Scan for the cell matching the given text and deliver its (x, y) coordinate at center. 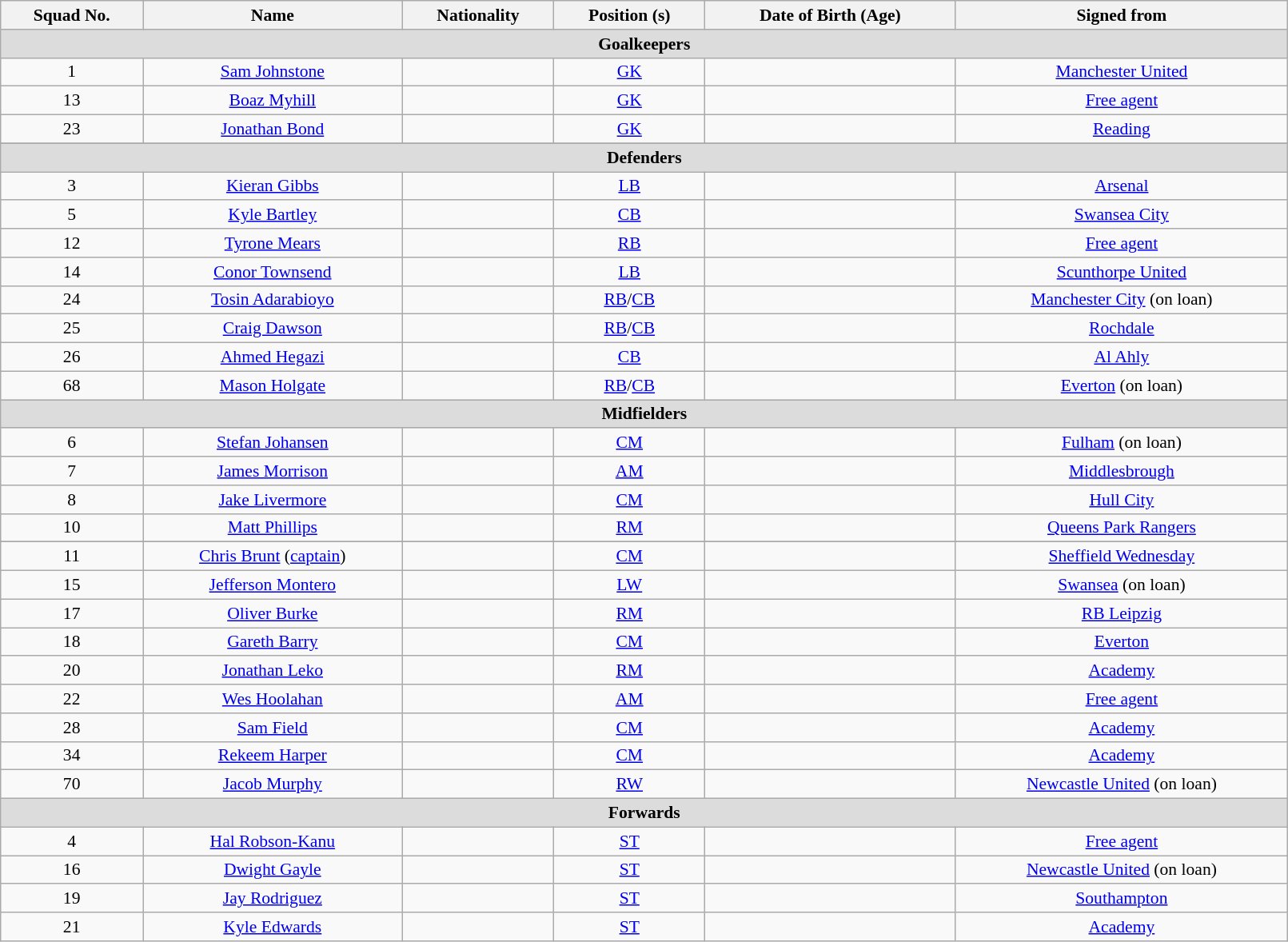
34 (72, 756)
Dwight Gayle (273, 870)
15 (72, 585)
Manchester United (1122, 72)
8 (72, 500)
13 (72, 101)
1 (72, 72)
Swansea (on loan) (1122, 585)
Jefferson Montero (273, 585)
Arsenal (1122, 186)
Scunthorpe United (1122, 272)
19 (72, 899)
Wes Hoolahan (273, 699)
Jonathan Leko (273, 671)
Manchester City (on loan) (1122, 300)
Squad No. (72, 15)
Stefan Johansen (273, 443)
Fulham (on loan) (1122, 443)
Sam Field (273, 728)
Ahmed Hegazi (273, 357)
23 (72, 130)
Kyle Bartley (273, 215)
RB Leipzig (1122, 613)
Forwards (644, 813)
Chris Brunt (captain) (273, 557)
Tosin Adarabioyo (273, 300)
Defenders (644, 158)
Matt Phillips (273, 528)
3 (72, 186)
Conor Townsend (273, 272)
Signed from (1122, 15)
14 (72, 272)
Mason Holgate (273, 385)
Jake Livermore (273, 500)
Tyrone Mears (273, 243)
Rekeem Harper (273, 756)
Goalkeepers (644, 44)
24 (72, 300)
5 (72, 215)
Jonathan Bond (273, 130)
Everton (1122, 642)
Craig Dawson (273, 329)
Nationality (478, 15)
20 (72, 671)
Hull City (1122, 500)
Boaz Myhill (273, 101)
Reading (1122, 130)
Sheffield Wednesday (1122, 557)
28 (72, 728)
Name (273, 15)
James Morrison (273, 471)
Sam Johnstone (273, 72)
Swansea City (1122, 215)
Jacob Murphy (273, 784)
Middlesbrough (1122, 471)
Queens Park Rangers (1122, 528)
18 (72, 642)
4 (72, 841)
RB (630, 243)
Midfielders (644, 414)
Jay Rodriguez (273, 899)
10 (72, 528)
Gareth Barry (273, 642)
Position (s) (630, 15)
70 (72, 784)
68 (72, 385)
Rochdale (1122, 329)
17 (72, 613)
Kyle Edwards (273, 927)
Kieran Gibbs (273, 186)
16 (72, 870)
22 (72, 699)
Oliver Burke (273, 613)
6 (72, 443)
7 (72, 471)
21 (72, 927)
12 (72, 243)
25 (72, 329)
Al Ahly (1122, 357)
Hal Robson-Kanu (273, 841)
Date of Birth (Age) (830, 15)
26 (72, 357)
Southampton (1122, 899)
11 (72, 557)
LW (630, 585)
Everton (on loan) (1122, 385)
RW (630, 784)
